Capture the cell that displays the provided text and extract its (X, Y) central coordinate. 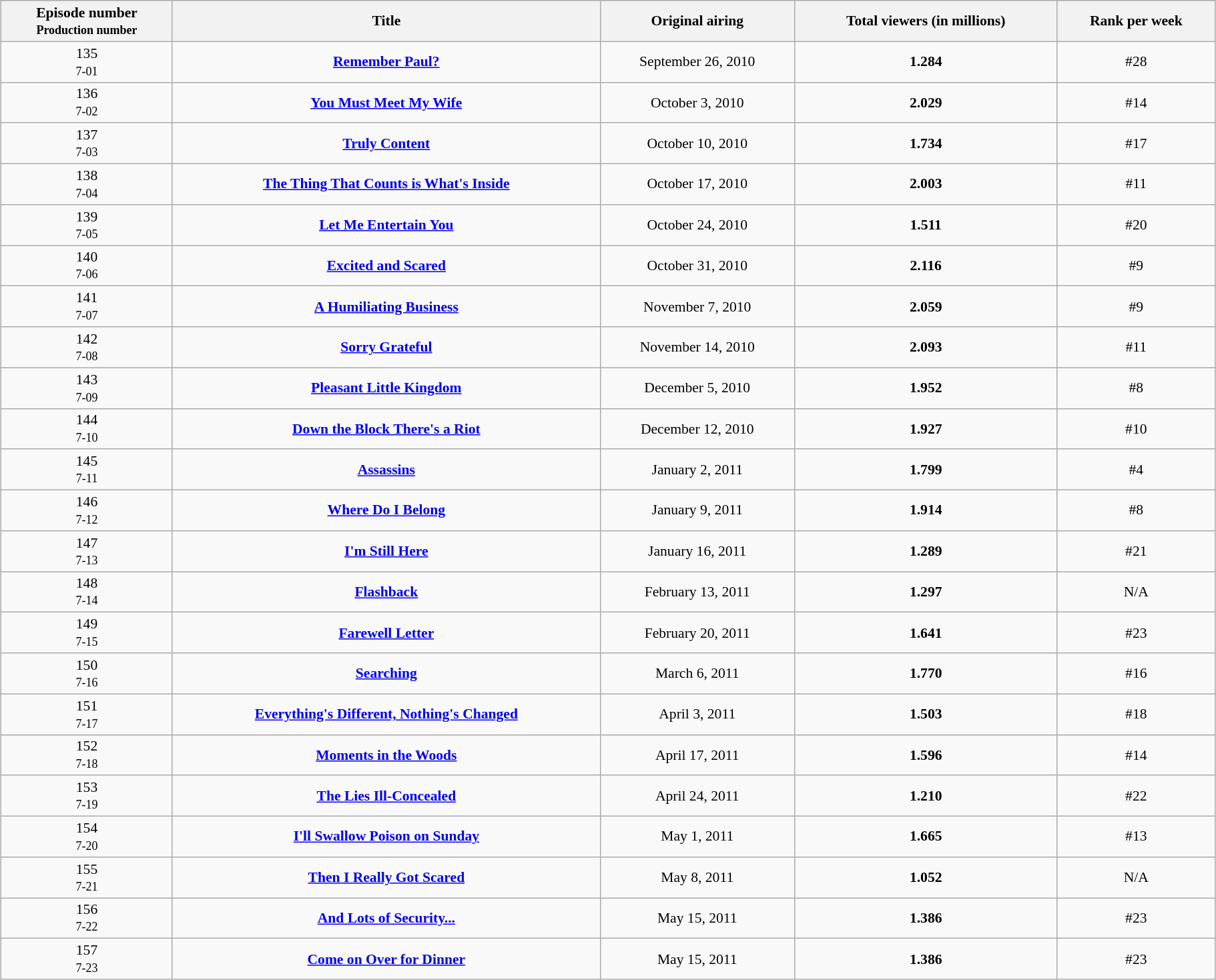
Flashback (386, 592)
A Humiliating Business (386, 307)
1577-23 (87, 959)
November 7, 2010 (697, 307)
#21 (1136, 551)
1.052 (926, 878)
January 2, 2011 (697, 470)
1447-10 (87, 428)
Let Me Entertain You (386, 225)
1567-22 (87, 918)
April 17, 2011 (697, 755)
1367-02 (87, 103)
Farewell Letter (386, 632)
1457-11 (87, 470)
Episode numberProduction number (87, 21)
1377-03 (87, 144)
1487-14 (87, 592)
#4 (1136, 470)
October 3, 2010 (697, 103)
March 6, 2011 (697, 674)
1.641 (926, 632)
February 13, 2011 (697, 592)
1387-04 (87, 184)
September 26, 2010 (697, 61)
Total viewers (in millions) (926, 21)
1.511 (926, 225)
May 8, 2011 (697, 878)
The Lies Ill-Concealed (386, 797)
1.596 (926, 755)
#22 (1136, 797)
Down the Block There's a Riot (386, 428)
1.665 (926, 837)
Come on Over for Dinner (386, 959)
Rank per week (1136, 21)
#10 (1136, 428)
October 10, 2010 (697, 144)
2.116 (926, 266)
February 20, 2011 (697, 632)
1397-05 (87, 225)
October 31, 2010 (697, 266)
Title (386, 21)
1527-18 (87, 755)
2.003 (926, 184)
April 24, 2011 (697, 797)
1357-01 (87, 61)
Sorry Grateful (386, 347)
1467-12 (87, 511)
2.093 (926, 347)
October 17, 2010 (697, 184)
1.210 (926, 797)
I'll Swallow Poison on Sunday (386, 837)
#28 (1136, 61)
#17 (1136, 144)
1437-09 (87, 388)
#13 (1136, 837)
1.734 (926, 144)
1537-19 (87, 797)
1557-21 (87, 878)
January 9, 2011 (697, 511)
December 5, 2010 (697, 388)
1.503 (926, 714)
Truly Content (386, 144)
Searching (386, 674)
1.770 (926, 674)
1.297 (926, 592)
1427-08 (87, 347)
Everything's Different, Nothing's Changed (386, 714)
Original airing (697, 21)
The Thing That Counts is What's Inside (386, 184)
1.914 (926, 511)
Pleasant Little Kingdom (386, 388)
And Lots of Security... (386, 918)
1.284 (926, 61)
April 3, 2011 (697, 714)
1407-06 (87, 266)
January 16, 2011 (697, 551)
1417-07 (87, 307)
1497-15 (87, 632)
Where Do I Belong (386, 511)
2.029 (926, 103)
November 14, 2010 (697, 347)
December 12, 2010 (697, 428)
Moments in the Woods (386, 755)
I'm Still Here (386, 551)
1.927 (926, 428)
Assassins (386, 470)
Remember Paul? (386, 61)
2.059 (926, 307)
1.289 (926, 551)
1.799 (926, 470)
1507-16 (87, 674)
1477-13 (87, 551)
October 24, 2010 (697, 225)
#16 (1136, 674)
1.952 (926, 388)
You Must Meet My Wife (386, 103)
1517-17 (87, 714)
1547-20 (87, 837)
Excited and Scared (386, 266)
#18 (1136, 714)
Then I Really Got Scared (386, 878)
May 1, 2011 (697, 837)
#20 (1136, 225)
